Locate the cell with the specified text and output its [X, Y] center coordinate. 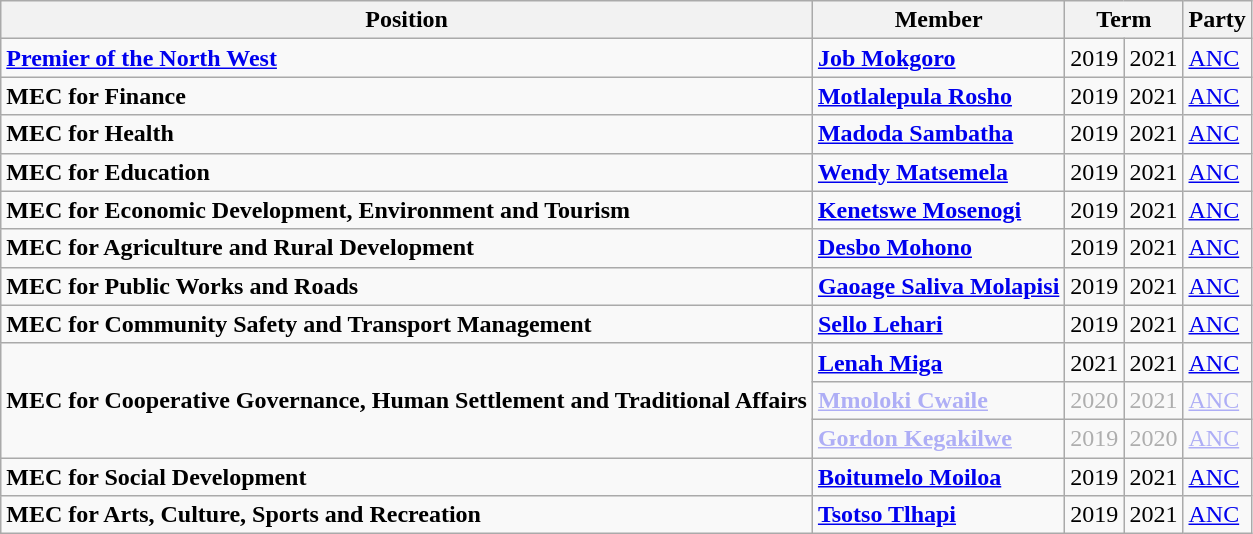
Premier of the North West [407, 58]
MEC for Finance [407, 96]
Lenah Miga [938, 362]
Sello Lehari [938, 324]
Wendy Matsemela [938, 172]
Term [1124, 20]
MEC for Public Works and Roads [407, 286]
Job Mokgoro [938, 58]
Madoda Sambatha [938, 134]
MEC for Health [407, 134]
MEC for Social Development [407, 477]
Party [1217, 20]
MEC for Cooperative Governance, Human Settlement and Traditional Affairs [407, 400]
Position [407, 20]
MEC for Economic Development, Environment and Tourism [407, 210]
Gordon Kegakilwe [938, 438]
Gaoage Saliva Molapisi [938, 286]
Kenetswe Mosenogi [938, 210]
Mmoloki Cwaile [938, 400]
MEC for Education [407, 172]
MEC for Arts, Culture, Sports and Recreation [407, 515]
Desbo Mohono [938, 248]
Member [938, 20]
Tsotso Tlhapi [938, 515]
Motlalepula Rosho [938, 96]
MEC for Agriculture and Rural Development [407, 248]
MEC for Community Safety and Transport Management [407, 324]
Boitumelo Moiloa [938, 477]
